Return (X, Y) of the center of cell containing provided text 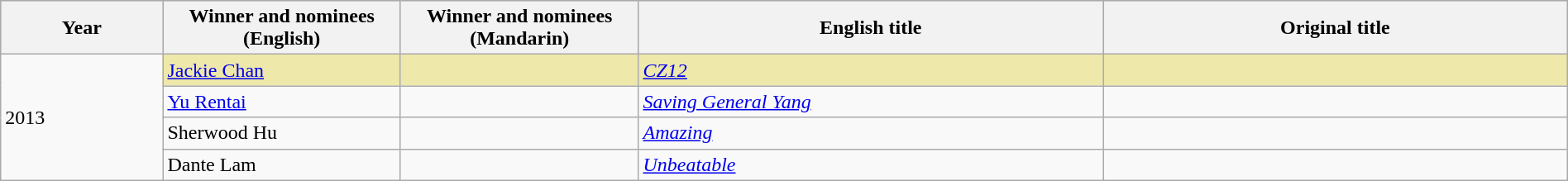
Original title (1336, 28)
Winner and nominees(Mandarin) (519, 28)
Winner and nominees(English) (282, 28)
2013 (82, 117)
Jackie Chan (282, 70)
Year (82, 28)
English title (871, 28)
Sherwood Hu (282, 133)
Amazing (871, 133)
Unbeatable (871, 164)
Dante Lam (282, 164)
Saving General Yang (871, 102)
Yu Rentai (282, 102)
CZ12 (871, 70)
